Pinpoint the cell where the given text exists, returning its (X, Y) midpoint coordinate. 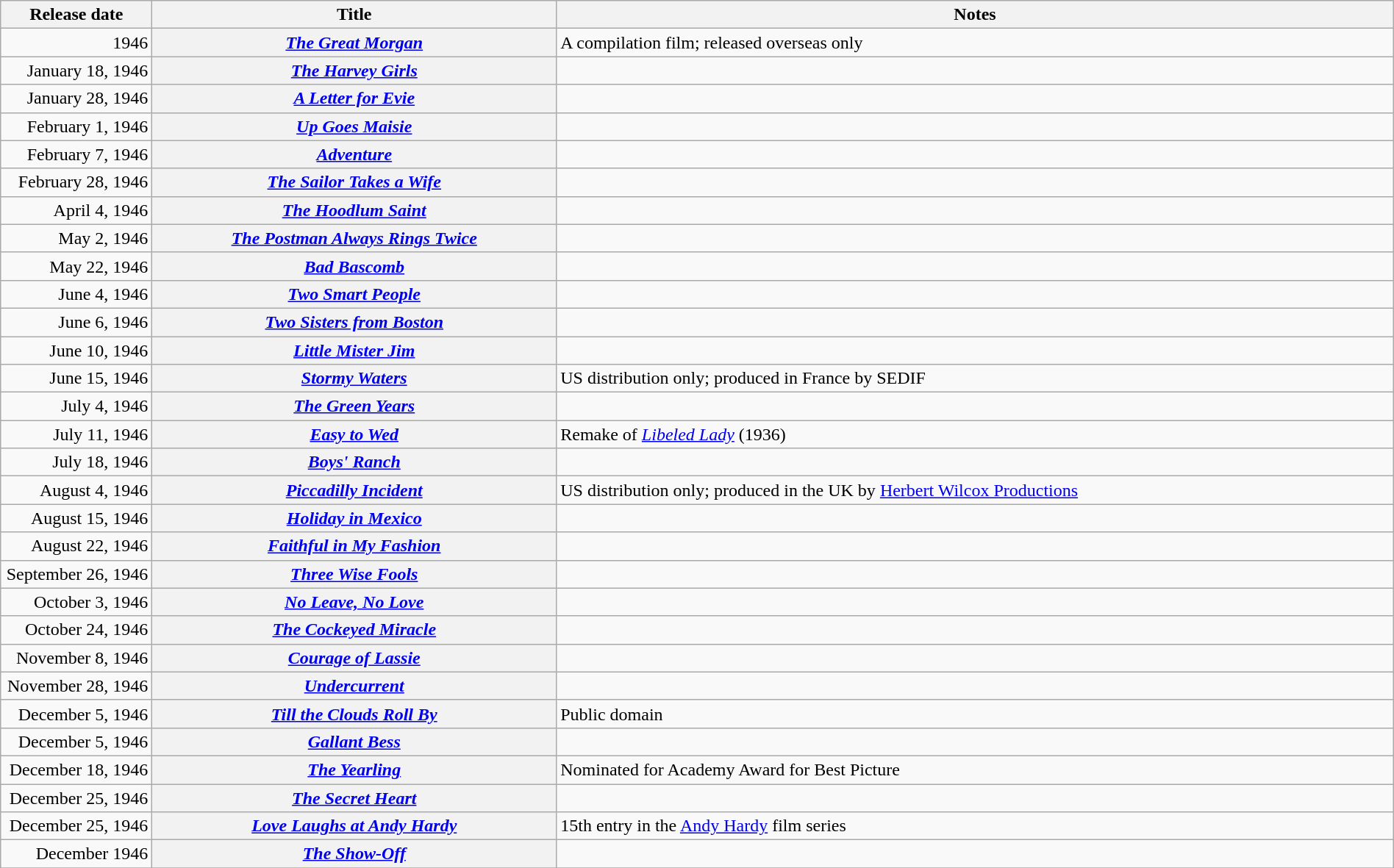
November 8, 1946 (76, 658)
Public domain (975, 714)
July 18, 1946 (76, 462)
Three Wise Fools (354, 574)
The Hoodlum Saint (354, 210)
US distribution only; produced in France by SEDIF (975, 379)
February 1, 1946 (76, 126)
The Show-Off (354, 854)
Bad Bascomb (354, 266)
Nominated for Academy Award for Best Picture (975, 770)
The Postman Always Rings Twice (354, 238)
Title (354, 15)
Stormy Waters (354, 379)
Two Sisters from Boston (354, 322)
October 3, 1946 (76, 602)
The Great Morgan (354, 43)
January 18, 1946 (76, 71)
August 4, 1946 (76, 490)
July 4, 1946 (76, 406)
Notes (975, 15)
September 26, 1946 (76, 574)
15th entry in the Andy Hardy film series (975, 826)
Adventure (354, 154)
A compilation film; released overseas only (975, 43)
Little Mister Jim (354, 351)
US distribution only; produced in the UK by Herbert Wilcox Productions (975, 490)
1946 (76, 43)
No Leave, No Love (354, 602)
The Yearling (354, 770)
May 22, 1946 (76, 266)
December 1946 (76, 854)
The Cockeyed Miracle (354, 630)
The Green Years (354, 406)
June 10, 1946 (76, 351)
The Sailor Takes a Wife (354, 182)
June 15, 1946 (76, 379)
Up Goes Maisie (354, 126)
April 4, 1946 (76, 210)
Till the Clouds Roll By (354, 714)
Two Smart People (354, 294)
Remake of Libeled Lady (1936) (975, 434)
Release date (76, 15)
Gallant Bess (354, 742)
Boys' Ranch (354, 462)
May 2, 1946 (76, 238)
The Harvey Girls (354, 71)
Faithful in My Fashion (354, 546)
Undercurrent (354, 686)
August 22, 1946 (76, 546)
A Letter for Evie (354, 98)
January 28, 1946 (76, 98)
October 24, 1946 (76, 630)
Easy to Wed (354, 434)
November 28, 1946 (76, 686)
Courage of Lassie (354, 658)
The Secret Heart (354, 797)
July 11, 1946 (76, 434)
August 15, 1946 (76, 518)
June 6, 1946 (76, 322)
February 7, 1946 (76, 154)
June 4, 1946 (76, 294)
Holiday in Mexico (354, 518)
Piccadilly Incident (354, 490)
December 18, 1946 (76, 770)
Love Laughs at Andy Hardy (354, 826)
February 28, 1946 (76, 182)
